Detect which cell encompasses the target text, then output its [X, Y] center coordinate. 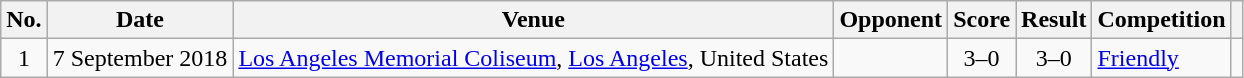
1 [24, 58]
Los Angeles Memorial Coliseum, Los Angeles, United States [534, 58]
Date [140, 20]
Score [982, 20]
Venue [534, 20]
Competition [1162, 20]
Opponent [891, 20]
Result [1054, 20]
No. [24, 20]
Friendly [1162, 58]
7 September 2018 [140, 58]
